Return [x, y] of the center of cell containing provided text 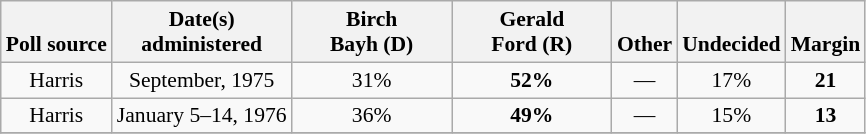
21 [826, 80]
13 [826, 116]
15% [731, 116]
BirchBayh (D) [372, 32]
Poll source [56, 32]
36% [372, 116]
January 5–14, 1976 [202, 116]
September, 1975 [202, 80]
Margin [826, 32]
Date(s)administered [202, 32]
17% [731, 80]
Undecided [731, 32]
52% [532, 80]
GeraldFord (R) [532, 32]
49% [532, 116]
Other [644, 32]
31% [372, 80]
